Output the (X, Y) coordinate of the center of the cell containing the given text.  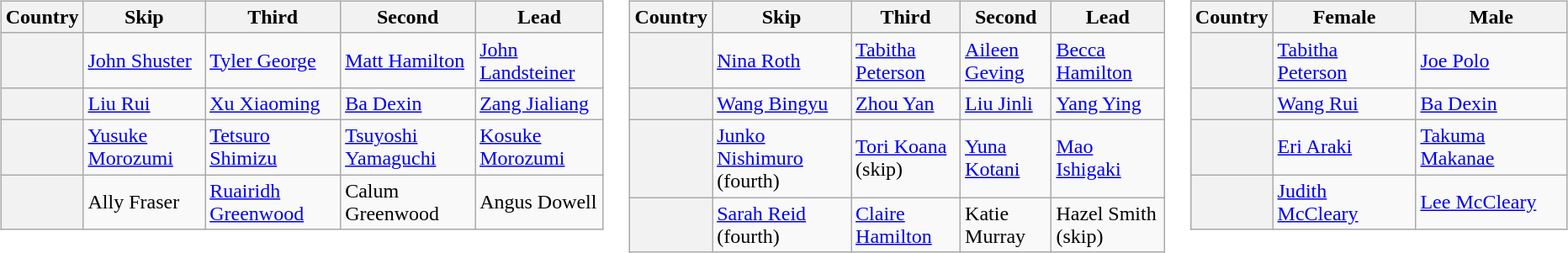
Matt Hamilton (408, 61)
Katie Murray (1006, 224)
Zhou Yan (906, 103)
Wang Rui (1344, 103)
Xu Xiaoming (273, 103)
Eri Araki (1344, 146)
Ally Fraser (145, 202)
Nina Roth (782, 61)
Lee McCleary (1491, 202)
Claire Hamilton (906, 224)
Aileen Geving (1006, 61)
Female (1344, 17)
Judith McCleary (1344, 202)
Junko Nishimuro (fourth) (782, 158)
Joe Polo (1491, 61)
Tsuyoshi Yamaguchi (408, 146)
John Landsteiner (540, 61)
Zang Jialiang (540, 103)
Hazel Smith (skip) (1108, 224)
Tetsuro Shimizu (273, 146)
Angus Dowell (540, 202)
Yusuke Morozumi (145, 146)
Kosuke Morozumi (540, 146)
Sarah Reid (fourth) (782, 224)
Male (1491, 17)
Becca Hamilton (1108, 61)
Liu Rui (145, 103)
Calum Greenwood (408, 202)
Wang Bingyu (782, 103)
Tyler George (273, 61)
Yang Ying (1108, 103)
John Shuster (145, 61)
Liu Jinli (1006, 103)
Mao Ishigaki (1108, 158)
Takuma Makanae (1491, 146)
Tori Koana (skip) (906, 158)
Ruairidh Greenwood (273, 202)
Yuna Kotani (1006, 158)
